Determine the (X, Y) coordinate at the center of the cell enclosing the given text.  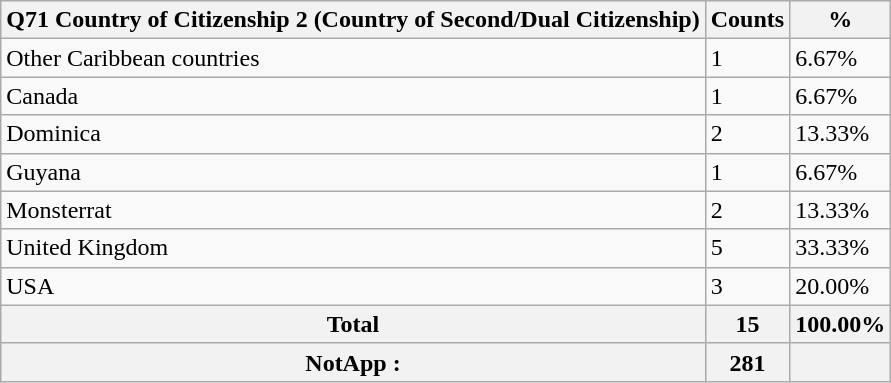
20.00% (840, 286)
33.33% (840, 248)
Dominica (353, 134)
281 (747, 362)
Other Caribbean countries (353, 58)
15 (747, 324)
Monsterrat (353, 210)
Guyana (353, 172)
5 (747, 248)
100.00% (840, 324)
United Kingdom (353, 248)
Counts (747, 20)
Q71 Country of Citizenship 2 (Country of Second/Dual Citizenship) (353, 20)
USA (353, 286)
Canada (353, 96)
% (840, 20)
NotApp : (353, 362)
3 (747, 286)
Total (353, 324)
